Identify which cell holds the provided text, then report its [X, Y] central coordinate. 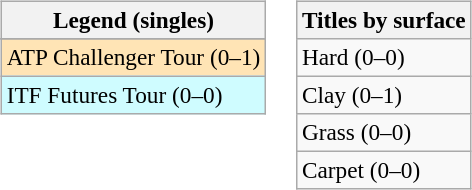
ITF Futures Tour (0–0) [133, 95]
Titles by surface [384, 20]
Legend (singles) [133, 20]
Grass (0–0) [384, 133]
Carpet (0–0) [384, 171]
Clay (0–1) [384, 95]
ATP Challenger Tour (0–1) [133, 57]
Hard (0–0) [384, 57]
